Detect which cell encompasses the target text, then output its (x, y) center coordinate. 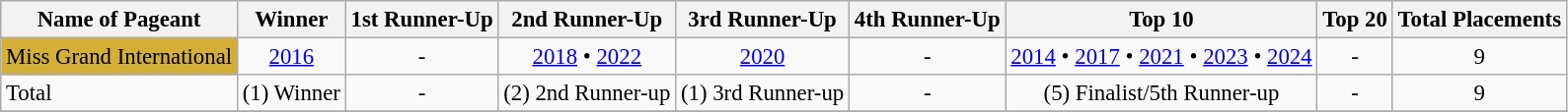
(2) 2nd Runner-up (587, 93)
2014 • 2017 • 2021 • 2023 • 2024 (1161, 57)
2nd Runner-Up (587, 20)
(1) Winner (291, 93)
2020 (763, 57)
Miss Grand International (119, 57)
Top 20 (1355, 20)
2016 (291, 57)
2018 • 2022 (587, 57)
4th Runner-Up (928, 20)
Total (119, 93)
Name of Pageant (119, 20)
Top 10 (1161, 20)
Total Placements (1479, 20)
(1) 3rd Runner-up (763, 93)
Winner (291, 20)
1st Runner-Up (422, 20)
(5) Finalist/5th Runner-up (1161, 93)
3rd Runner-Up (763, 20)
